From the cell containing the given text, extract its center point as [x, y] coordinate. 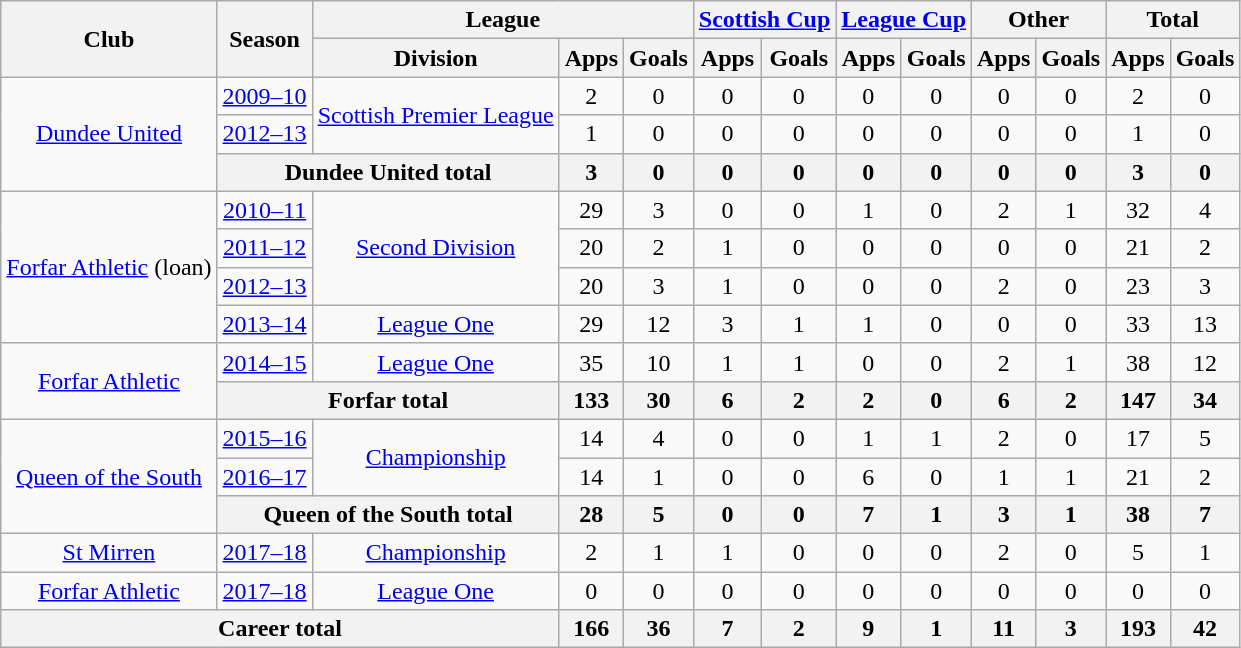
League Cup [904, 20]
Queen of the South [109, 476]
11 [1004, 629]
32 [1138, 210]
33 [1138, 324]
2014–15 [264, 362]
Division [436, 58]
23 [1138, 286]
Scottish Cup [764, 20]
League [502, 20]
Career total [280, 629]
35 [591, 362]
17 [1138, 438]
Second Division [436, 248]
2009–10 [264, 96]
2010–11 [264, 210]
Dundee United [109, 134]
30 [659, 400]
193 [1138, 629]
Club [109, 39]
Other [1039, 20]
28 [591, 515]
Scottish Premier League [436, 115]
2016–17 [264, 477]
42 [1205, 629]
166 [591, 629]
36 [659, 629]
Season [264, 39]
Total [1173, 20]
13 [1205, 324]
Forfar Athletic (loan) [109, 267]
10 [659, 362]
2015–16 [264, 438]
St Mirren [109, 553]
Queen of the South total [388, 515]
Dundee United total [388, 172]
133 [591, 400]
9 [868, 629]
2011–12 [264, 248]
34 [1205, 400]
147 [1138, 400]
Forfar total [388, 400]
2013–14 [264, 324]
